Locate the cell with the specified text and output its (X, Y) center coordinate. 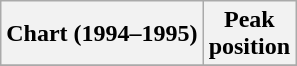
Chart (1994–1995) (102, 34)
Peak position (249, 34)
